Locate the cell with the specified text and output its (x, y) center coordinate. 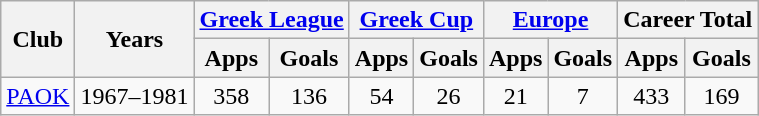
433 (652, 96)
Club (38, 39)
Career Total (688, 20)
Years (134, 39)
PAOK (38, 96)
136 (310, 96)
7 (583, 96)
21 (515, 96)
1967–1981 (134, 96)
26 (449, 96)
Greek League (272, 20)
358 (232, 96)
169 (722, 96)
Europe (550, 20)
54 (381, 96)
Greek Cup (416, 20)
